Detect which cell encompasses the target text, then output its (x, y) center coordinate. 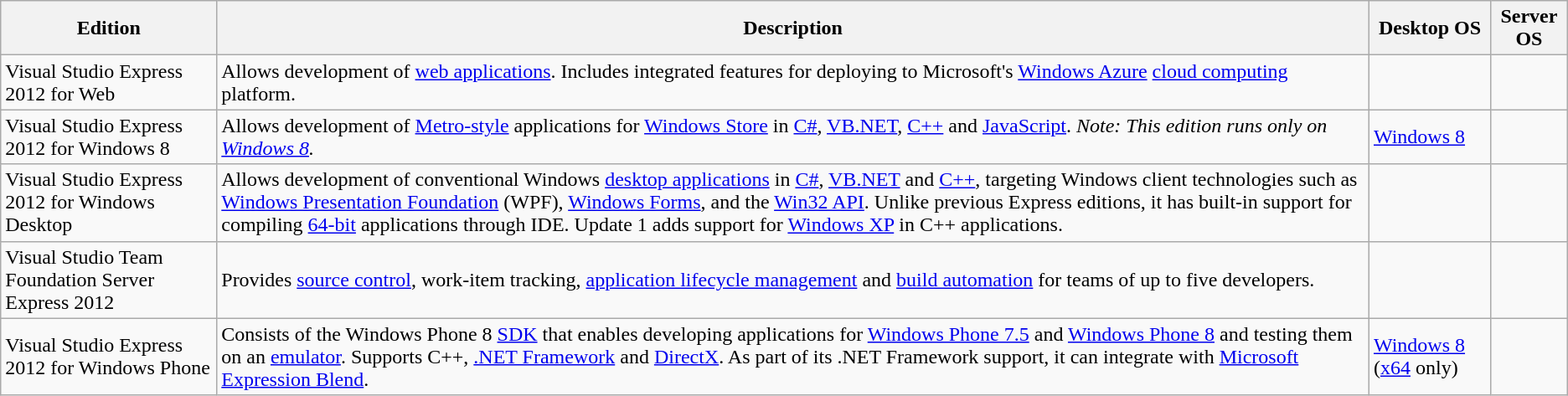
Visual Studio Express 2012 for Windows Phone (109, 357)
Visual Studio Team Foundation Server Express 2012 (109, 280)
Visual Studio Express 2012 for Web (109, 82)
Visual Studio Express 2012 for Windows 8 (109, 137)
Server OS (1529, 28)
Edition (109, 28)
Visual Studio Express 2012 for Windows Desktop (109, 203)
Description (793, 28)
Allows development of Metro-style applications for Windows Store in C#, VB.NET, C++ and JavaScript. Note: This edition runs only on Windows 8. (793, 137)
Windows 8 (1429, 137)
Provides source control, work-item tracking, application lifecycle management and build automation for teams of up to five developers. (793, 280)
Allows development of web applications. Includes integrated features for deploying to Microsoft's Windows Azure cloud computing platform. (793, 82)
Desktop OS (1429, 28)
Windows 8 (x64 only) (1429, 357)
